Pinpoint the cell where the given text exists, returning its [X, Y] midpoint coordinate. 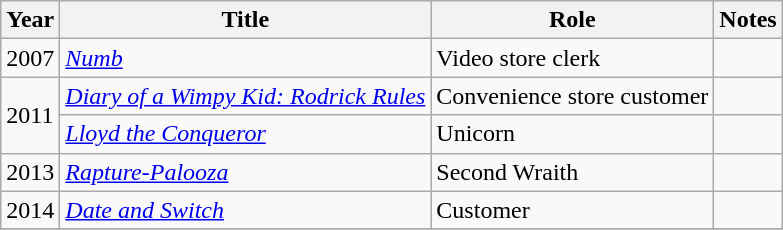
Rapture-Palooza [246, 172]
Video store clerk [572, 58]
Year [30, 20]
Date and Switch [246, 210]
Unicorn [572, 134]
Notes [748, 20]
2013 [30, 172]
Second Wraith [572, 172]
Customer [572, 210]
Diary of a Wimpy Kid: Rodrick Rules [246, 96]
Numb [246, 58]
Convenience store customer [572, 96]
Role [572, 20]
2014 [30, 210]
2011 [30, 115]
Title [246, 20]
2007 [30, 58]
Lloyd the Conqueror [246, 134]
